Determine the (x, y) coordinate at the center of the cell enclosing the given text.  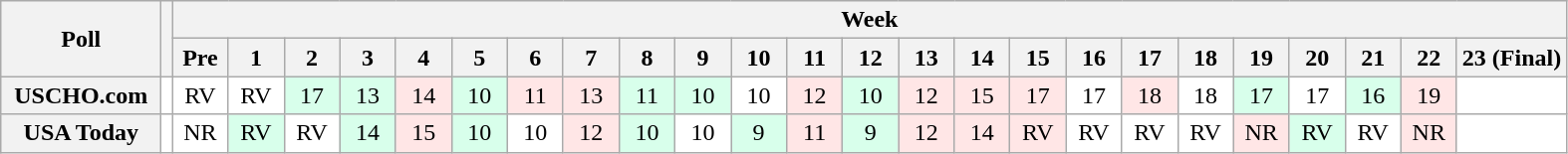
USCHO.com (82, 95)
5 (479, 58)
21 (1373, 58)
4 (423, 58)
3 (368, 58)
Week (870, 20)
Poll (82, 39)
20 (1317, 58)
8 (647, 58)
6 (535, 58)
7 (591, 58)
23 (Final) (1511, 58)
2 (312, 58)
USA Today (82, 133)
22 (1429, 58)
Pre (200, 58)
1 (256, 58)
